From the cell containing the given text, extract its center point as [X, Y] coordinate. 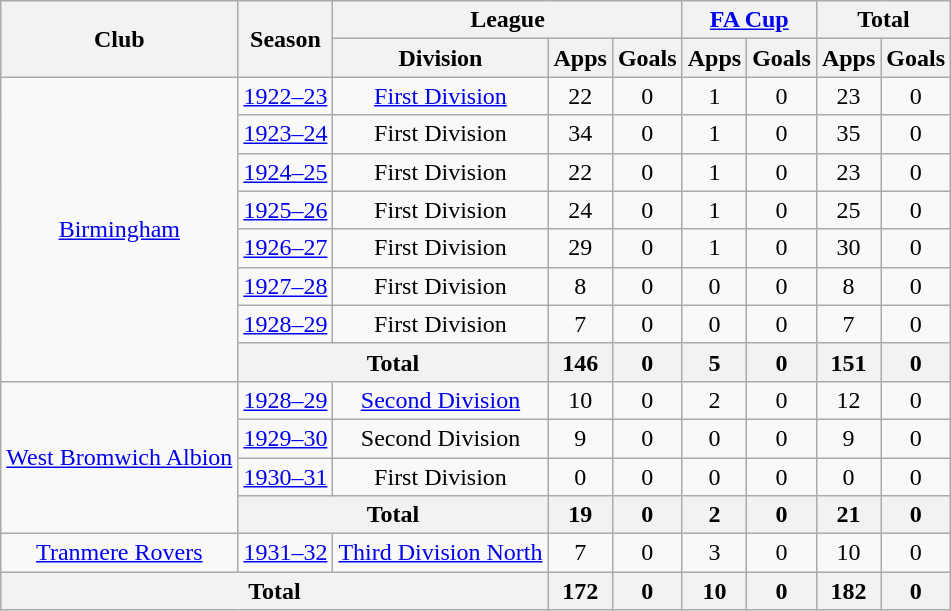
25 [848, 210]
West Bromwich Albion [120, 457]
182 [848, 591]
1922–23 [286, 96]
19 [580, 515]
3 [714, 553]
1927–28 [286, 286]
30 [848, 248]
151 [848, 362]
1925–26 [286, 210]
1926–27 [286, 248]
21 [848, 515]
34 [580, 134]
Division [440, 58]
Tranmere Rovers [120, 553]
Birmingham [120, 229]
172 [580, 591]
FA Cup [749, 20]
35 [848, 134]
1924–25 [286, 172]
Third Division North [440, 553]
29 [580, 248]
Club [120, 39]
1931–32 [286, 553]
1930–31 [286, 477]
12 [848, 400]
146 [580, 362]
1929–30 [286, 438]
League [508, 20]
5 [714, 362]
24 [580, 210]
Season [286, 39]
1923–24 [286, 134]
